Identify which cell holds the provided text, then report its (x, y) central coordinate. 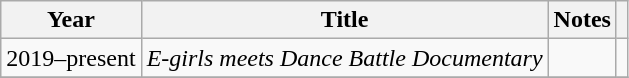
E-girls meets Dance Battle Documentary (344, 58)
Title (344, 20)
Notes (582, 20)
2019–present (71, 58)
Year (71, 20)
